Extract the [X, Y] coordinate from the center of the cell holding the provided text.  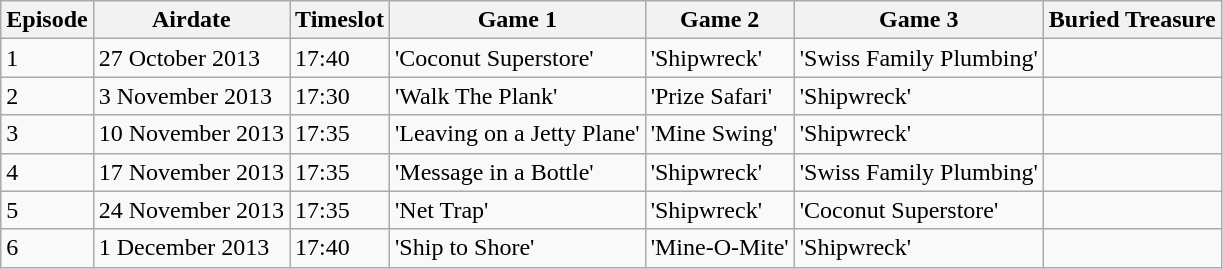
1 [47, 58]
Episode [47, 20]
3 November 2013 [191, 96]
6 [47, 248]
17 November 2013 [191, 172]
5 [47, 210]
Game 2 [720, 20]
'Message in a Bottle' [518, 172]
24 November 2013 [191, 210]
17:30 [340, 96]
Buried Treasure [1132, 20]
'Mine Swing' [720, 134]
'Ship to Shore' [518, 248]
Game 3 [918, 20]
'Net Trap' [518, 210]
'Prize Safari' [720, 96]
10 November 2013 [191, 134]
3 [47, 134]
4 [47, 172]
'Walk The Plank' [518, 96]
2 [47, 96]
Timeslot [340, 20]
'Leaving on a Jetty Plane' [518, 134]
27 October 2013 [191, 58]
1 December 2013 [191, 248]
Game 1 [518, 20]
'Mine-O-Mite' [720, 248]
Airdate [191, 20]
